Pinpoint the cell where the given text exists, returning its [x, y] midpoint coordinate. 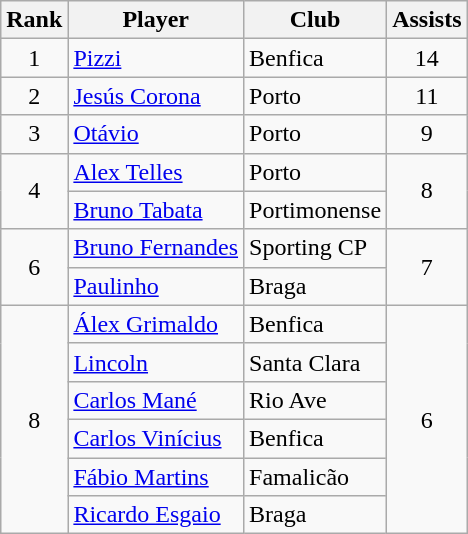
Player [156, 20]
Assists [427, 20]
9 [427, 134]
Santa Clara [316, 362]
Famalicão [316, 477]
Bruno Fernandes [156, 248]
Sporting CP [316, 248]
Fábio Martins [156, 477]
14 [427, 58]
2 [34, 96]
Paulinho [156, 286]
4 [34, 191]
Club [316, 20]
Jesús Corona [156, 96]
Carlos Vinícius [156, 438]
Otávio [156, 134]
1 [34, 58]
Bruno Tabata [156, 210]
Pizzi [156, 58]
Alex Telles [156, 172]
Álex Grimaldo [156, 324]
3 [34, 134]
7 [427, 267]
Carlos Mané [156, 400]
Ricardo Esgaio [156, 515]
Rank [34, 20]
Lincoln [156, 362]
Portimonense [316, 210]
Rio Ave [316, 400]
11 [427, 96]
